Pinpoint the cell where the given text exists, returning its [x, y] midpoint coordinate. 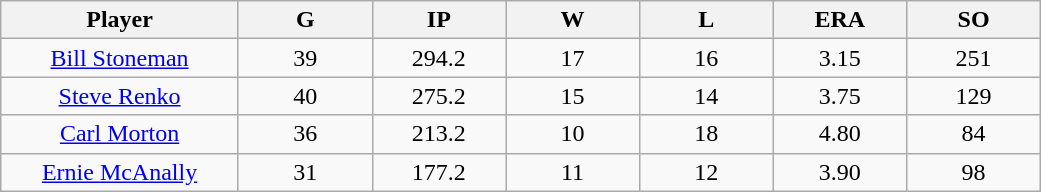
36 [305, 134]
11 [573, 172]
IP [439, 20]
16 [706, 58]
129 [974, 96]
ERA [840, 20]
18 [706, 134]
L [706, 20]
SO [974, 20]
10 [573, 134]
3.90 [840, 172]
W [573, 20]
98 [974, 172]
17 [573, 58]
15 [573, 96]
294.2 [439, 58]
Bill Stoneman [120, 58]
251 [974, 58]
12 [706, 172]
14 [706, 96]
G [305, 20]
84 [974, 134]
275.2 [439, 96]
Ernie McAnally [120, 172]
Player [120, 20]
Steve Renko [120, 96]
40 [305, 96]
177.2 [439, 172]
3.15 [840, 58]
39 [305, 58]
4.80 [840, 134]
31 [305, 172]
Carl Morton [120, 134]
213.2 [439, 134]
3.75 [840, 96]
